Search for the cell housing the specified text and yield its [x, y] center coordinate. 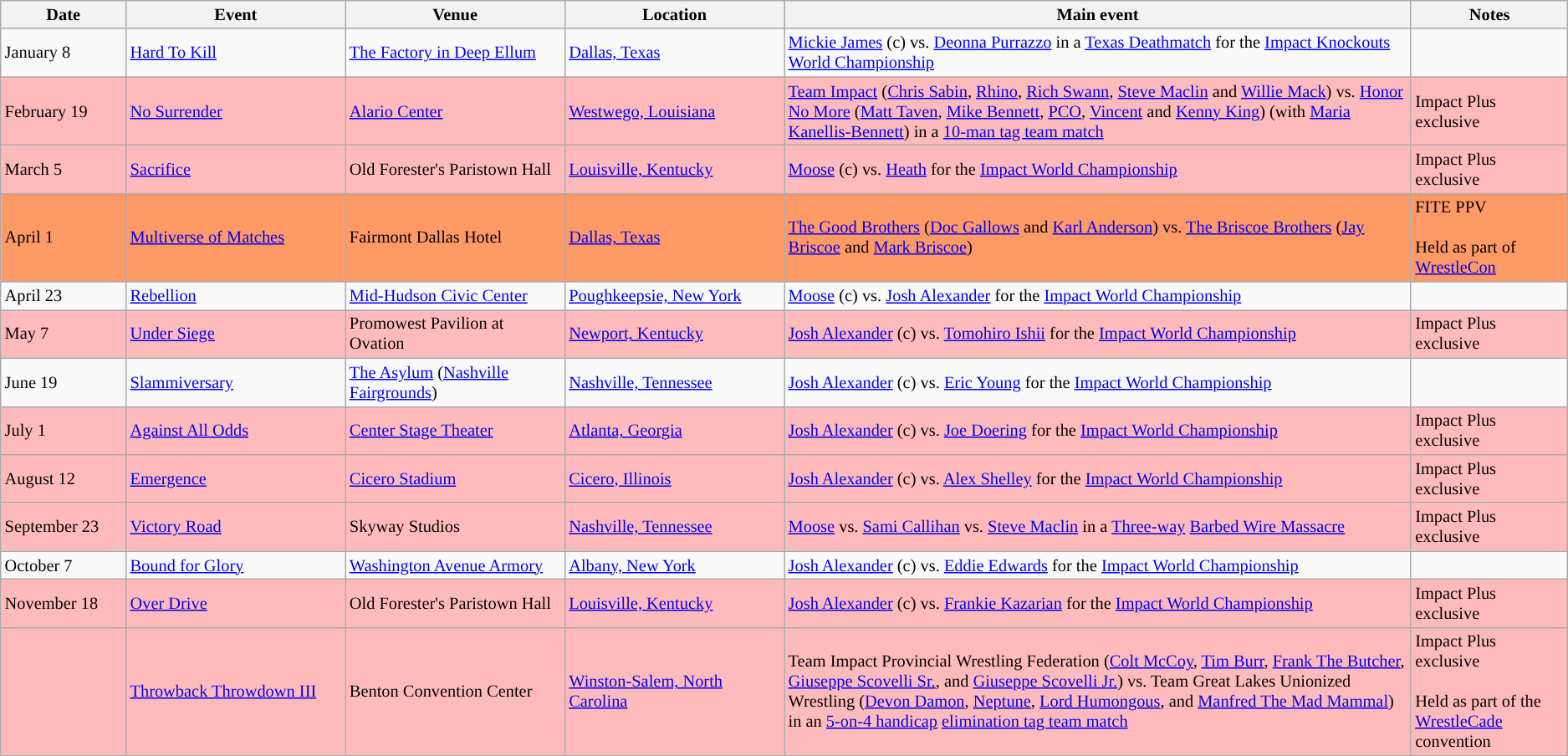
Albany, New York [674, 565]
Victory Road [236, 527]
Promowest Pavilion at Ovation [455, 334]
Event [236, 14]
FITE PPVHeld as part of WrestleCon [1489, 238]
May 7 [64, 334]
August 12 [64, 478]
September 23 [64, 527]
Venue [455, 14]
Poughkeepsie, New York [674, 296]
Over Drive [236, 603]
Rebellion [236, 296]
Multiverse of Matches [236, 238]
Mid-Hudson Civic Center [455, 296]
Moose (c) vs. Heath for the Impact World Championship [1098, 169]
Westwego, Louisiana [674, 111]
Josh Alexander (c) vs. Alex Shelley for the Impact World Championship [1098, 478]
Throwback Throwdown III [236, 692]
Emergence [236, 478]
Location [674, 14]
Slammiversary [236, 382]
Benton Convention Center [455, 692]
February 19 [64, 111]
The Asylum (Nashville Fairgrounds) [455, 382]
Josh Alexander (c) vs. Frankie Kazarian for the Impact World Championship [1098, 603]
Washington Avenue Armory [455, 565]
Under Siege [236, 334]
Against All Odds [236, 431]
Bound for Glory [236, 565]
January 8 [64, 53]
The Good Brothers (Doc Gallows and Karl Anderson) vs. The Briscoe Brothers (Jay Briscoe and Mark Briscoe) [1098, 238]
Winston-Salem, North Carolina [674, 692]
Alario Center [455, 111]
Newport, Kentucky [674, 334]
April 23 [64, 296]
The Factory in Deep Ellum [455, 53]
March 5 [64, 169]
Josh Alexander (c) vs. Tomohiro Ishii for the Impact World Championship [1098, 334]
Moose vs. Sami Callihan vs. Steve Maclin in a Three-way Barbed Wire Massacre [1098, 527]
Mickie James (c) vs. Deonna Purrazzo in a Texas Deathmatch for the Impact Knockouts World Championship [1098, 53]
June 19 [64, 382]
Josh Alexander (c) vs. Joe Doering for the Impact World Championship [1098, 431]
Moose (c) vs. Josh Alexander for the Impact World Championship [1098, 296]
Josh Alexander (c) vs. Eric Young for the Impact World Championship [1098, 382]
October 7 [64, 565]
Cicero, Illinois [674, 478]
Sacrifice [236, 169]
April 1 [64, 238]
Skyway Studios [455, 527]
Impact Plus exclusiveHeld as part of the WrestleCade convention [1489, 692]
Atlanta, Georgia [674, 431]
November 18 [64, 603]
Hard To Kill [236, 53]
Main event [1098, 14]
Center Stage Theater [455, 431]
Josh Alexander (c) vs. Eddie Edwards for the Impact World Championship [1098, 565]
Fairmont Dallas Hotel [455, 238]
Notes [1489, 14]
Date [64, 14]
July 1 [64, 431]
No Surrender [236, 111]
Cicero Stadium [455, 478]
